Provide the [X, Y] coordinate of the cell's center where the given text is located.  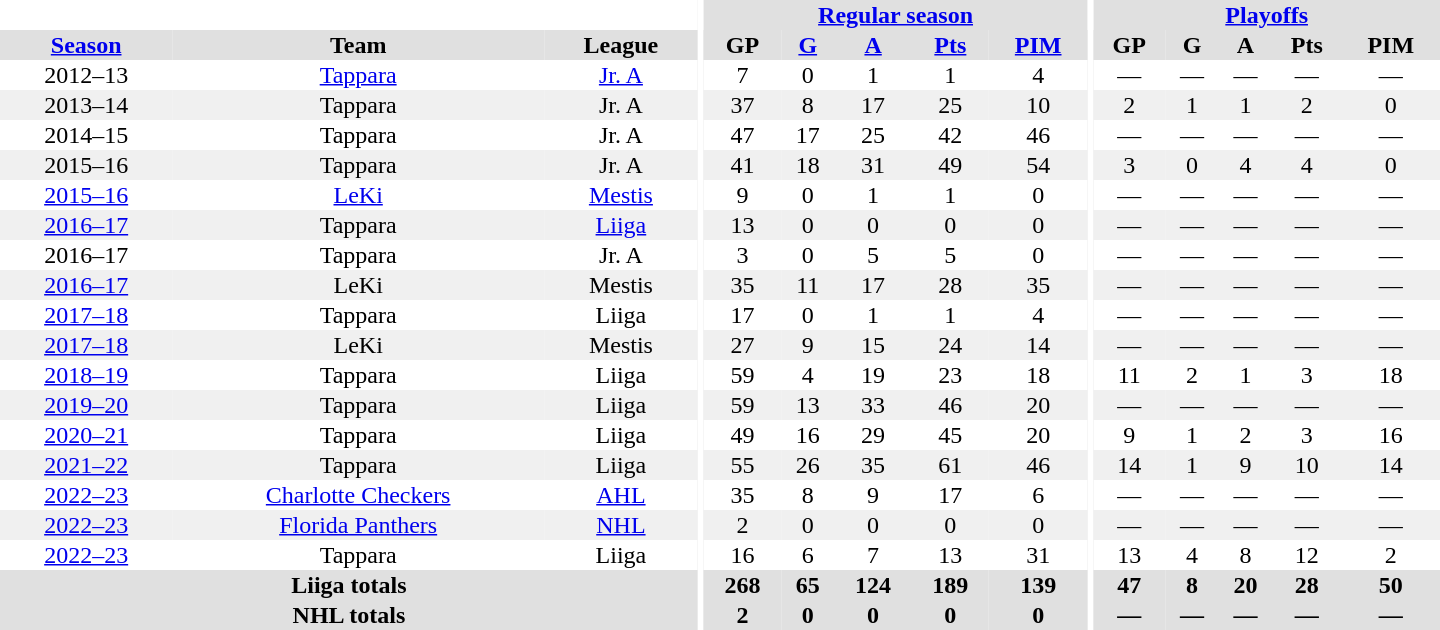
50 [1391, 585]
24 [950, 345]
2018–19 [86, 375]
41 [742, 165]
Florida Panthers [358, 525]
15 [872, 345]
37 [742, 105]
NHL [621, 525]
23 [950, 375]
189 [950, 585]
Regular season [896, 15]
AHL [621, 495]
Season [86, 45]
Team [358, 45]
45 [950, 435]
61 [950, 465]
65 [808, 585]
12 [1306, 555]
2012–13 [86, 75]
42 [950, 135]
54 [1038, 165]
Playoffs [1266, 15]
139 [1038, 585]
NHL totals [349, 615]
2013–14 [86, 105]
2020–21 [86, 435]
26 [808, 465]
29 [872, 435]
League [621, 45]
27 [742, 345]
2019–20 [86, 405]
55 [742, 465]
268 [742, 585]
124 [872, 585]
Liiga totals [349, 585]
Charlotte Checkers [358, 495]
19 [872, 375]
33 [872, 405]
2014–15 [86, 135]
2021–22 [86, 465]
